Output the [x, y] coordinate of the center of the cell containing the given text.  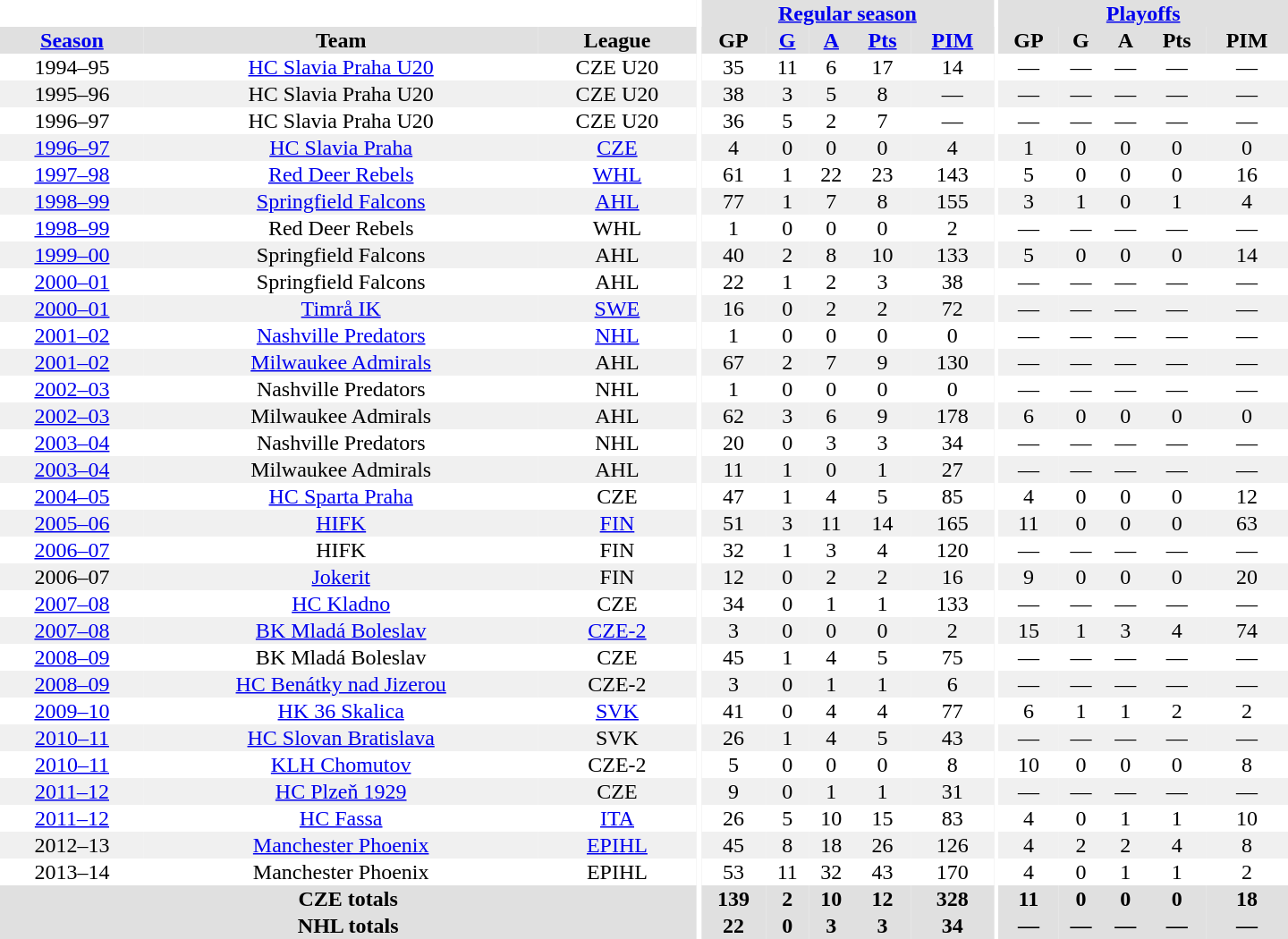
HC Plzeň 1929 [342, 791]
Playoffs [1143, 13]
1994–95 [72, 67]
SWE [617, 309]
31 [953, 791]
CZE totals [348, 899]
HC Kladno [342, 604]
HC Sparta Praha [342, 496]
36 [733, 121]
2005–06 [72, 523]
2009–10 [72, 711]
Team [342, 40]
120 [953, 550]
2012–13 [72, 845]
HC Fassa [342, 818]
HC Slovan Bratislava [342, 738]
74 [1247, 630]
2013–14 [72, 872]
35 [733, 67]
2004–05 [72, 496]
47 [733, 496]
178 [953, 416]
155 [953, 201]
85 [953, 496]
HK 36 Skalica [342, 711]
51 [733, 523]
NHL totals [348, 926]
17 [882, 67]
1997–98 [72, 174]
27 [953, 469]
126 [953, 845]
1999–00 [72, 255]
ITA [617, 818]
130 [953, 362]
Season [72, 40]
72 [953, 309]
HC Slavia Praha [342, 148]
HC Benátky nad Jizerou [342, 684]
170 [953, 872]
KLH Chomutov [342, 765]
41 [733, 711]
63 [1247, 523]
1995–96 [72, 94]
139 [733, 899]
67 [733, 362]
62 [733, 416]
Regular season [848, 13]
Timrå IK [342, 309]
61 [733, 174]
53 [733, 872]
75 [953, 657]
83 [953, 818]
165 [953, 523]
23 [882, 174]
328 [953, 899]
League [617, 40]
Jokerit [342, 577]
143 [953, 174]
40 [733, 255]
